Determine the (X, Y) coordinate at the center of the cell enclosing the given text.  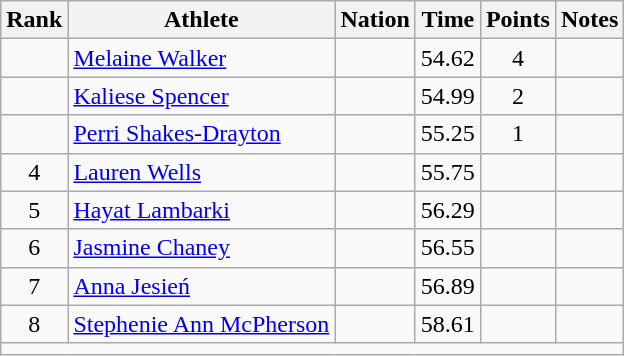
2 (518, 96)
Anna Jesień (202, 286)
55.75 (448, 172)
Lauren Wells (202, 172)
56.29 (448, 210)
5 (34, 210)
Hayat Lambarki (202, 210)
54.62 (448, 58)
Nation (375, 20)
56.55 (448, 248)
55.25 (448, 134)
7 (34, 286)
56.89 (448, 286)
54.99 (448, 96)
6 (34, 248)
1 (518, 134)
Perri Shakes-Drayton (202, 134)
Athlete (202, 20)
Stephenie Ann McPherson (202, 324)
Melaine Walker (202, 58)
Kaliese Spencer (202, 96)
Time (448, 20)
Notes (589, 20)
Points (518, 20)
8 (34, 324)
58.61 (448, 324)
Jasmine Chaney (202, 248)
Rank (34, 20)
